Return [X, Y] of the center of cell containing provided text 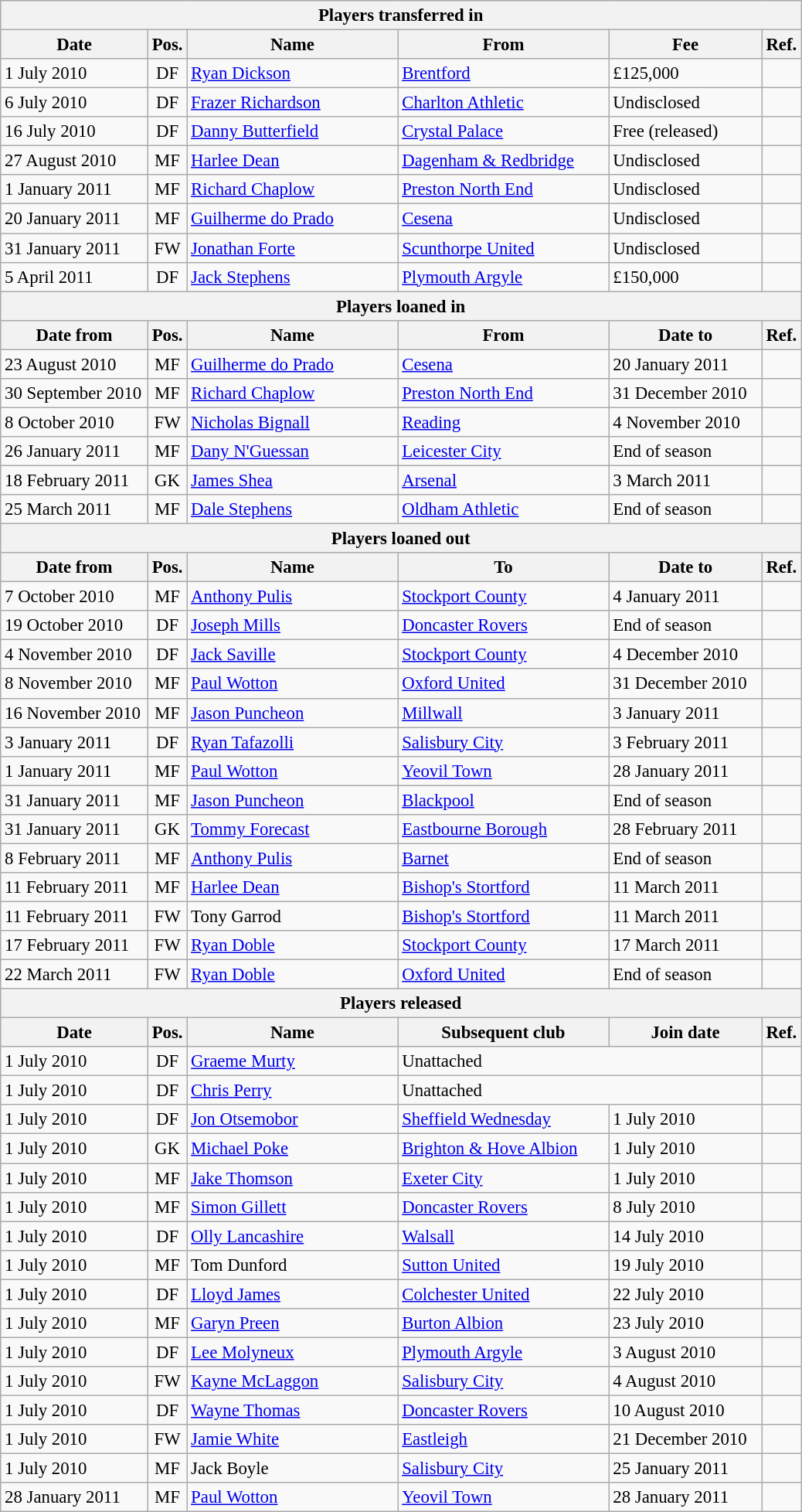
Scunthorpe United [504, 248]
4 December 2010 [685, 655]
Players transferred in [401, 15]
4 January 2011 [685, 597]
22 July 2010 [685, 1294]
6 July 2010 [74, 103]
Graeme Murty [292, 1061]
16 November 2010 [74, 713]
Tommy Forecast [292, 829]
Joseph Mills [292, 625]
Chris Perry [292, 1091]
Sutton United [504, 1265]
Blackpool [504, 800]
Charlton Athletic [504, 103]
Jonathan Forte [292, 248]
Players loaned in [401, 306]
Tony Garrod [292, 916]
Join date [685, 1033]
5 April 2011 [74, 277]
28 February 2011 [685, 829]
Eastbourne Borough [504, 829]
Kayne McLaggon [292, 1381]
Simon Gillett [292, 1207]
16 July 2010 [74, 131]
3 March 2011 [685, 480]
Burton Albion [504, 1323]
Eastleigh [504, 1439]
Ryan Tafazolli [292, 742]
Ryan Dickson [292, 73]
7 October 2010 [74, 597]
21 December 2010 [685, 1439]
James Shea [292, 480]
Leicester City [504, 451]
25 March 2011 [74, 509]
Subsequent club [504, 1033]
27 August 2010 [74, 161]
Arsenal [504, 480]
Olly Lancashire [292, 1236]
Jack Saville [292, 655]
Jon Otsemobor [292, 1120]
Danny Butterfield [292, 131]
Colchester United [504, 1294]
Players loaned out [401, 539]
Lee Molyneux [292, 1352]
3 August 2010 [685, 1352]
Jack Boyle [292, 1469]
Tom Dunford [292, 1265]
25 January 2011 [685, 1469]
£150,000 [685, 277]
22 March 2011 [74, 975]
Lloyd James [292, 1294]
Fee [685, 45]
Dany N'Guessan [292, 451]
Jamie White [292, 1439]
Barnet [504, 858]
Players released [401, 1003]
23 July 2010 [685, 1323]
Crystal Palace [504, 131]
Wayne Thomas [292, 1410]
4 August 2010 [685, 1381]
Dale Stephens [292, 509]
Garyn Preen [292, 1323]
23 August 2010 [74, 364]
Brentford [504, 73]
8 July 2010 [685, 1207]
Free (released) [685, 131]
£125,000 [685, 73]
8 October 2010 [74, 422]
30 September 2010 [74, 393]
Frazer Richardson [292, 103]
8 February 2011 [74, 858]
17 February 2011 [74, 945]
Jake Thomson [292, 1178]
Reading [504, 422]
Jack Stephens [292, 277]
Dagenham & Redbridge [504, 161]
10 August 2010 [685, 1410]
Exeter City [504, 1178]
3 February 2011 [685, 742]
17 March 2011 [685, 945]
8 November 2010 [74, 684]
To [504, 567]
Millwall [504, 713]
Michael Poke [292, 1149]
19 October 2010 [74, 625]
26 January 2011 [74, 451]
Brighton & Hove Albion [504, 1149]
14 July 2010 [685, 1236]
18 February 2011 [74, 480]
Walsall [504, 1236]
Sheffield Wednesday [504, 1120]
Nicholas Bignall [292, 422]
Oldham Athletic [504, 509]
19 July 2010 [685, 1265]
